Output the [x, y] coordinate of the center of the cell containing the given text.  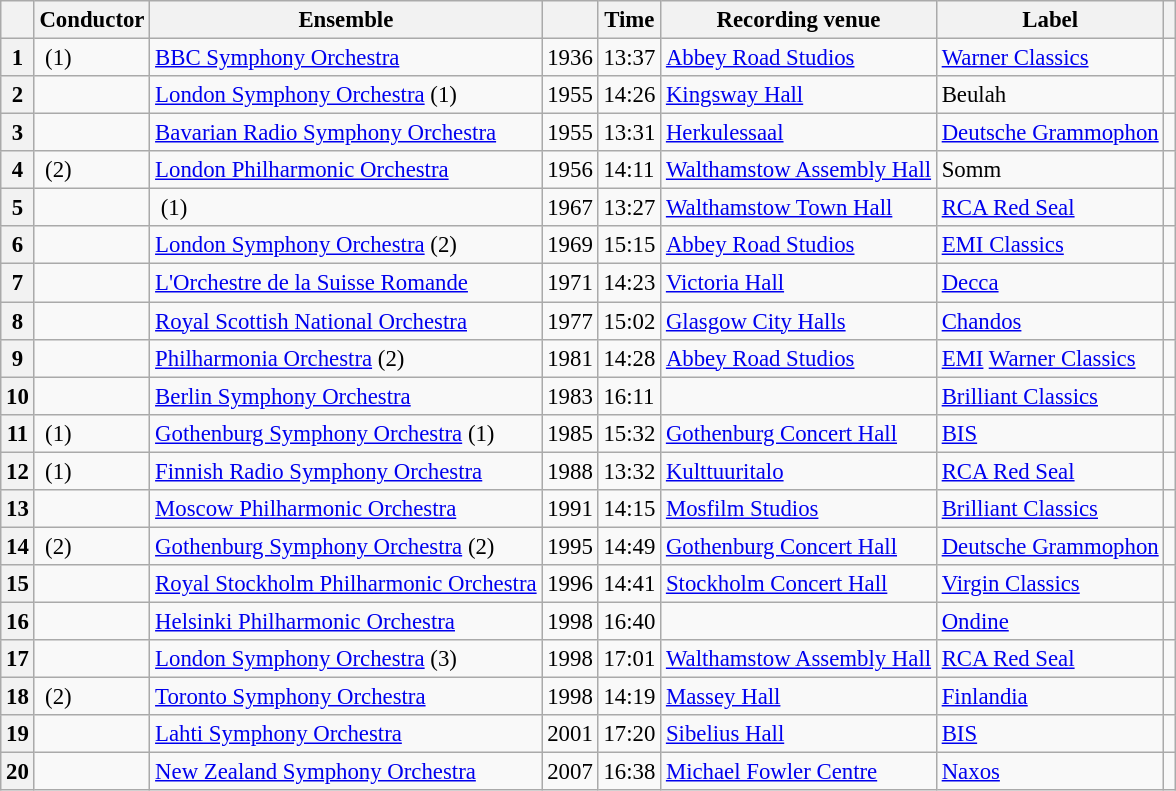
Michael Fowler Centre [799, 772]
New Zealand Symphony Orchestra [346, 772]
Ondine [1050, 621]
Conductor [92, 20]
Beulah [1050, 95]
5 [18, 208]
1977 [570, 321]
7 [18, 283]
17 [18, 659]
BBC Symphony Orchestra [346, 58]
17:01 [630, 659]
1969 [570, 245]
13:32 [630, 471]
14:49 [630, 546]
EMI Warner Classics [1050, 358]
2007 [570, 772]
14:28 [630, 358]
10 [18, 396]
Label [1050, 20]
Lahti Symphony Orchestra [346, 734]
L'Orchestre de la Suisse Romande [346, 283]
Glasgow City Halls [799, 321]
Virgin Classics [1050, 584]
Philharmonia Orchestra (2) [346, 358]
11 [18, 433]
Time [630, 20]
Finlandia [1050, 697]
4 [18, 170]
1971 [570, 283]
Gothenburg Symphony Orchestra (1) [346, 433]
18 [18, 697]
15:32 [630, 433]
Kingsway Hall [799, 95]
1991 [570, 509]
1988 [570, 471]
13:31 [630, 133]
Royal Stockholm Philharmonic Orchestra [346, 584]
20 [18, 772]
8 [18, 321]
London Symphony Orchestra (3) [346, 659]
16 [18, 621]
Somm [1050, 170]
14:23 [630, 283]
Walthamstow Town Hall [799, 208]
14 [18, 546]
1985 [570, 433]
Victoria Hall [799, 283]
16:38 [630, 772]
14:11 [630, 170]
Herkulessaal [799, 133]
Sibelius Hall [799, 734]
1983 [570, 396]
1 [18, 58]
Kulttuuritalo [799, 471]
6 [18, 245]
Toronto Symphony Orchestra [346, 697]
Ensemble [346, 20]
London Philharmonic Orchestra [346, 170]
Naxos [1050, 772]
Finnish Radio Symphony Orchestra [346, 471]
19 [18, 734]
Moscow Philharmonic Orchestra [346, 509]
London Symphony Orchestra (1) [346, 95]
Gothenburg Symphony Orchestra (2) [346, 546]
14:26 [630, 95]
16:40 [630, 621]
Royal Scottish National Orchestra [346, 321]
Recording venue [799, 20]
3 [18, 133]
14:15 [630, 509]
15 [18, 584]
London Symphony Orchestra (2) [346, 245]
1995 [570, 546]
2 [18, 95]
13:27 [630, 208]
Helsinki Philharmonic Orchestra [346, 621]
2001 [570, 734]
9 [18, 358]
15:15 [630, 245]
Massey Hall [799, 697]
15:02 [630, 321]
Warner Classics [1050, 58]
14:41 [630, 584]
13 [18, 509]
1981 [570, 358]
Chandos [1050, 321]
1967 [570, 208]
Decca [1050, 283]
Berlin Symphony Orchestra [346, 396]
1996 [570, 584]
Bavarian Radio Symphony Orchestra [346, 133]
Mosfilm Studios [799, 509]
17:20 [630, 734]
1936 [570, 58]
1956 [570, 170]
16:11 [630, 396]
12 [18, 471]
13:37 [630, 58]
14:19 [630, 697]
Stockholm Concert Hall [799, 584]
EMI Classics [1050, 245]
